Capture the cell that displays the provided text and extract its [x, y] central coordinate. 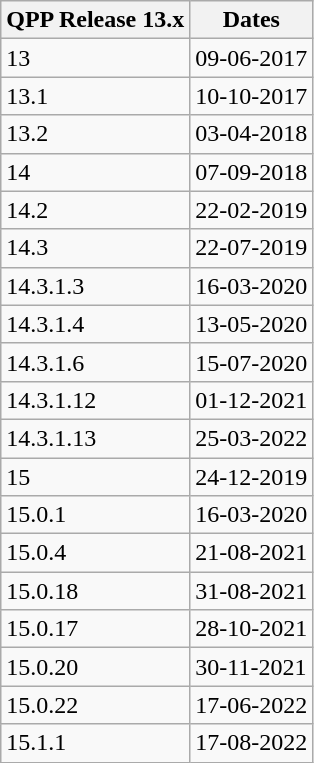
13 [96, 58]
15.0.20 [96, 667]
22-07-2019 [252, 248]
13-05-2020 [252, 324]
15.1.1 [96, 743]
14.3.1.12 [96, 400]
15.0.22 [96, 705]
15.0.1 [96, 515]
07-09-2018 [252, 172]
14.3.1.13 [96, 438]
15.0.18 [96, 591]
13.1 [96, 96]
30-11-2021 [252, 667]
22-02-2019 [252, 210]
13.2 [96, 134]
17-06-2022 [252, 705]
03-04-2018 [252, 134]
14.2 [96, 210]
14.3.1.4 [96, 324]
15-07-2020 [252, 362]
Dates [252, 20]
01-12-2021 [252, 400]
31-08-2021 [252, 591]
21-08-2021 [252, 553]
15 [96, 477]
14.3.1.6 [96, 362]
09-06-2017 [252, 58]
15.0.17 [96, 629]
14.3 [96, 248]
28-10-2021 [252, 629]
15.0.4 [96, 553]
QPP Release 13.x [96, 20]
24-12-2019 [252, 477]
14 [96, 172]
10-10-2017 [252, 96]
14.3.1.3 [96, 286]
17-08-2022 [252, 743]
25-03-2022 [252, 438]
